Search for the cell housing the specified text and yield its [x, y] center coordinate. 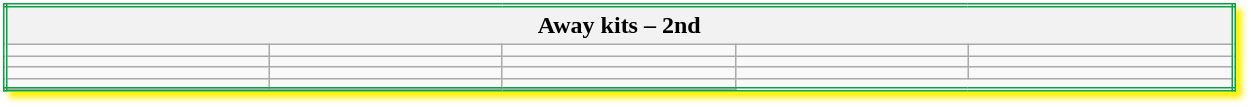
Away kits – 2nd [619, 25]
